Search for the cell housing the specified text and yield its [x, y] center coordinate. 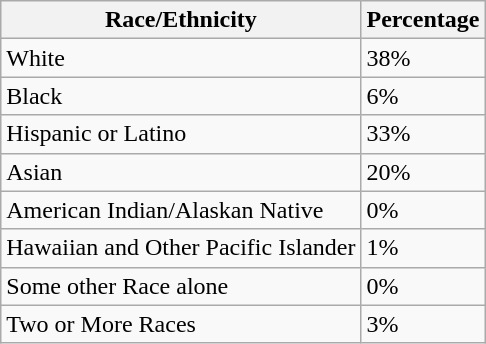
20% [423, 172]
38% [423, 58]
1% [423, 248]
American Indian/Alaskan Native [181, 210]
Percentage [423, 20]
Hawaiian and Other Pacific Islander [181, 248]
3% [423, 324]
Hispanic or Latino [181, 134]
White [181, 58]
33% [423, 134]
Some other Race alone [181, 286]
Asian [181, 172]
6% [423, 96]
Black [181, 96]
Race/Ethnicity [181, 20]
Two or More Races [181, 324]
